For the text-containing cell, return its midpoint in (X, Y) coordinate format. 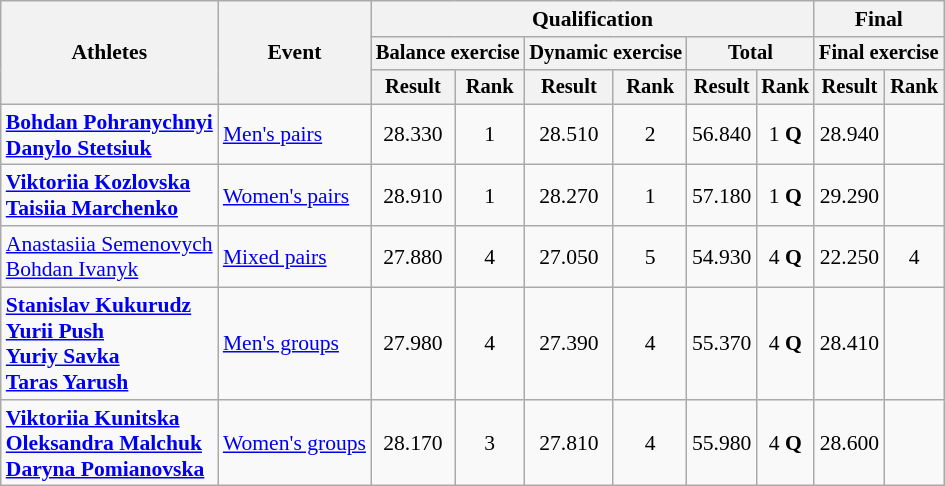
Stanislav KukurudzYurii PushYuriy SavkaTaras Yarush (110, 344)
27.880 (413, 256)
27.980 (413, 344)
Viktoriia KozlovskaTaisiia Marchenko (110, 196)
Women's pairs (294, 196)
22.250 (850, 256)
Bohdan PohranychnyiDanylo Stetsiuk (110, 134)
5 (650, 256)
Men's groups (294, 344)
57.180 (722, 196)
56.840 (722, 134)
Anastasiia SemenovychBohdan Ivanyk (110, 256)
28.410 (850, 344)
55.370 (722, 344)
Mixed pairs (294, 256)
28.270 (568, 196)
Final (878, 19)
Balance exercise (448, 54)
54.930 (722, 256)
Men's pairs (294, 134)
28.330 (413, 134)
Final exercise (878, 54)
Event (294, 52)
28.910 (413, 196)
27.050 (568, 256)
Qualification (592, 19)
2 (650, 134)
27.390 (568, 344)
28.510 (568, 134)
29.290 (850, 196)
Total (750, 54)
Athletes (110, 52)
28.940 (850, 134)
Dynamic exercise (606, 54)
